Find where the given text appears and provide that cell's center as [X, Y] coordinate. 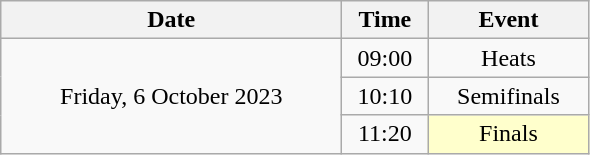
Event [508, 20]
11:20 [385, 134]
Friday, 6 October 2023 [172, 96]
09:00 [385, 58]
10:10 [385, 96]
Date [172, 20]
Time [385, 20]
Finals [508, 134]
Semifinals [508, 96]
Heats [508, 58]
